For the text-containing cell, return its midpoint in (X, Y) coordinate format. 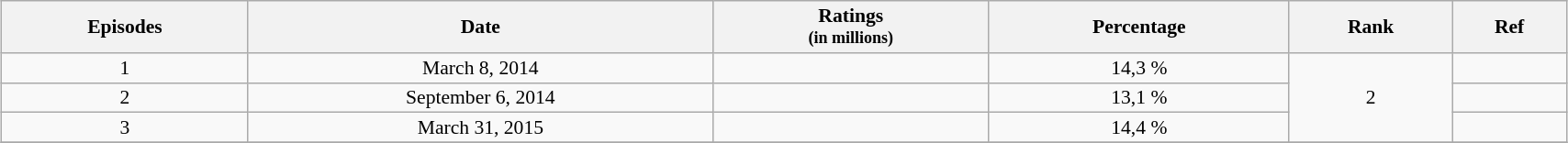
Percentage (1138, 27)
13,1 % (1138, 97)
Rank (1370, 27)
Date (480, 27)
March 8, 2014 (480, 68)
Episodes (125, 27)
March 31, 2015 (480, 128)
Ratings(in millions) (850, 27)
September 6, 2014 (480, 97)
14,3 % (1138, 68)
Ref (1509, 27)
14,4 % (1138, 128)
3 (125, 128)
1 (125, 68)
